Capture the cell that displays the provided text and extract its (x, y) central coordinate. 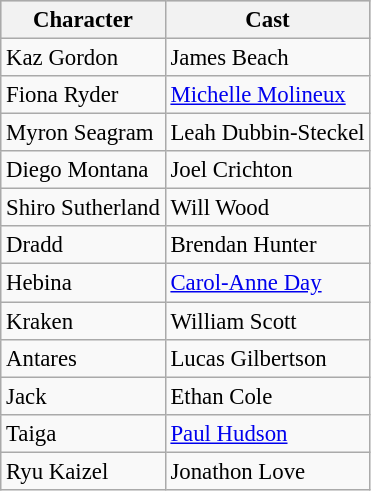
Jonathon Love (268, 471)
Kraken (83, 321)
Shiro Sutherland (83, 208)
Character (83, 20)
Dradd (83, 245)
James Beach (268, 57)
Paul Hudson (268, 433)
Fiona Ryder (83, 95)
William Scott (268, 321)
Ethan Cole (268, 396)
Diego Montana (83, 170)
Antares (83, 358)
Hebina (83, 283)
Cast (268, 20)
Carol-Anne Day (268, 283)
Jack (83, 396)
Ryu Kaizel (83, 471)
Myron Seagram (83, 133)
Brendan Hunter (268, 245)
Joel Crichton (268, 170)
Michelle Molineux (268, 95)
Leah Dubbin-Steckel (268, 133)
Will Wood (268, 208)
Lucas Gilbertson (268, 358)
Taiga (83, 433)
Kaz Gordon (83, 57)
